Return the [x, y] coordinate for the center point of the cell that contains the specified text.  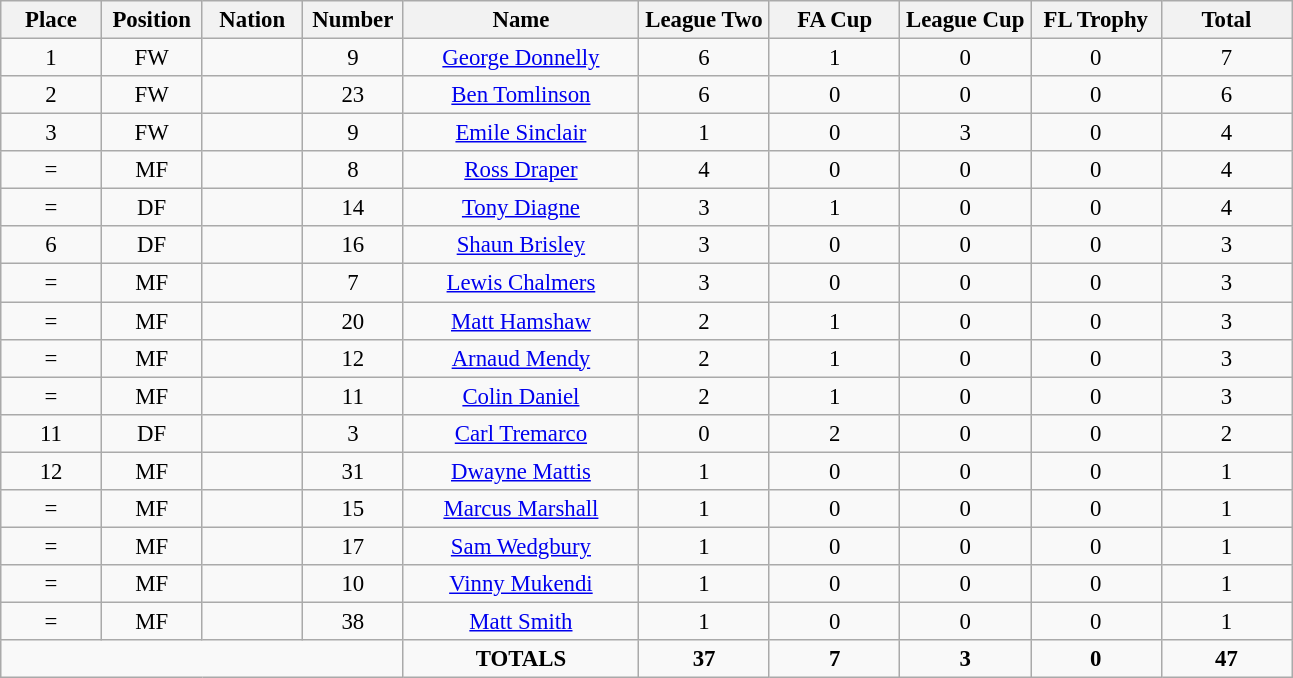
Sam Wedgbury [521, 546]
League Cup [966, 20]
10 [354, 584]
Ross Draper [521, 170]
Total [1226, 20]
20 [354, 321]
Emile Sinclair [521, 133]
Arnaud Mendy [521, 358]
47 [1226, 659]
16 [354, 245]
Carl Tremarco [521, 433]
FL Trophy [1096, 20]
Place [52, 20]
15 [354, 509]
37 [704, 659]
Tony Diagne [521, 208]
17 [354, 546]
31 [354, 471]
FA Cup [834, 20]
Matt Hamshaw [521, 321]
Vinny Mukendi [521, 584]
Lewis Chalmers [521, 283]
Name [521, 20]
Marcus Marshall [521, 509]
Number [354, 20]
Shaun Brisley [521, 245]
14 [354, 208]
League Two [704, 20]
Matt Smith [521, 621]
Colin Daniel [521, 396]
Dwayne Mattis [521, 471]
Ben Tomlinson [521, 95]
8 [354, 170]
Position [152, 20]
Nation [252, 20]
23 [354, 95]
George Donnelly [521, 58]
TOTALS [521, 659]
38 [354, 621]
